Pinpoint the cell where the given text exists, returning its [X, Y] midpoint coordinate. 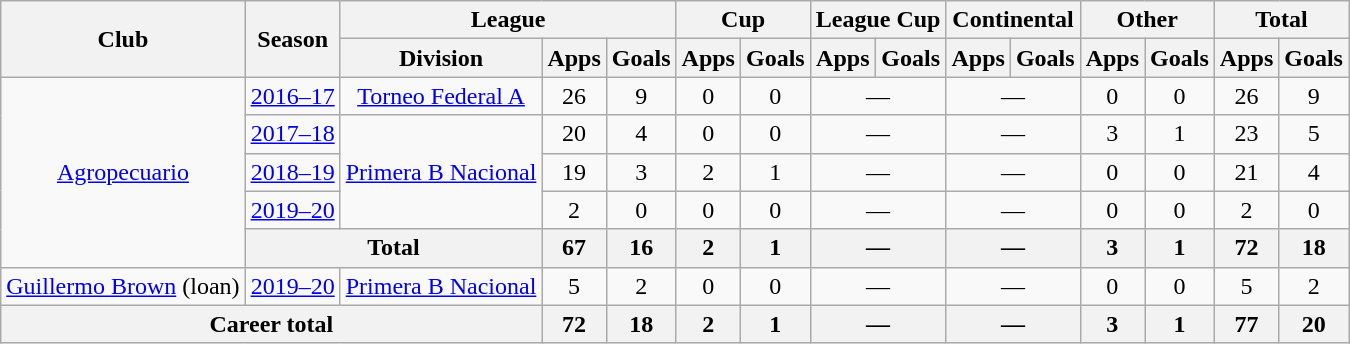
16 [641, 248]
2018–19 [292, 172]
2016–17 [292, 96]
Agropecuario [123, 172]
Division [441, 58]
Club [123, 39]
Continental [1013, 20]
19 [574, 172]
League Cup [878, 20]
Guillermo Brown (loan) [123, 286]
League [508, 20]
Other [1147, 20]
2017–18 [292, 134]
23 [1246, 134]
77 [1246, 324]
21 [1246, 172]
Career total [272, 324]
67 [574, 248]
Cup [743, 20]
Season [292, 39]
Torneo Federal A [441, 96]
